Pinpoint the cell where the given text exists, returning its [x, y] midpoint coordinate. 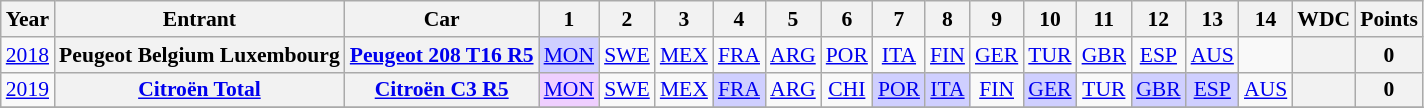
Car [442, 19]
2018 [28, 55]
Points [1389, 19]
CHI [847, 90]
10 [1050, 19]
8 [948, 19]
14 [1266, 19]
Peugeot Belgium Luxembourg [200, 55]
7 [899, 19]
4 [739, 19]
11 [1104, 19]
13 [1212, 19]
6 [847, 19]
9 [996, 19]
Entrant [200, 19]
5 [793, 19]
Citroën Total [200, 90]
12 [1158, 19]
3 [684, 19]
Year [28, 19]
1 [570, 19]
2 [627, 19]
Peugeot 208 T16 R5 [442, 55]
2019 [28, 90]
WDC [1324, 19]
Citroën C3 R5 [442, 90]
